Capture the cell that displays the provided text and extract its (X, Y) central coordinate. 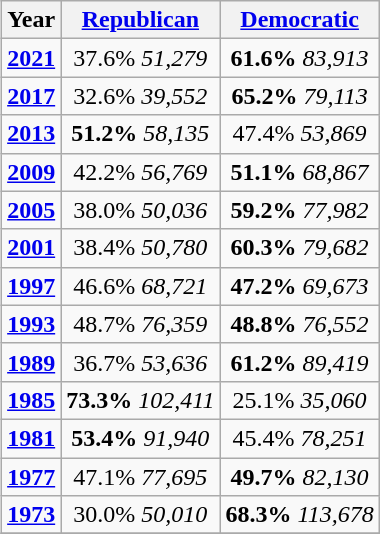
48.7% 76,359 (140, 324)
47.1% 77,695 (140, 477)
1977 (32, 477)
1989 (32, 362)
49.7% 82,130 (300, 477)
25.1% 35,060 (300, 400)
1985 (32, 400)
2017 (32, 96)
Democratic (300, 20)
47.2% 69,673 (300, 286)
61.2% 89,419 (300, 362)
1973 (32, 515)
Year (32, 20)
2009 (32, 172)
1981 (32, 438)
30.0% 50,010 (140, 515)
2005 (32, 210)
2021 (32, 58)
38.4% 50,780 (140, 248)
45.4% 78,251 (300, 438)
59.2% 77,982 (300, 210)
42.2% 56,769 (140, 172)
37.6% 51,279 (140, 58)
51.2% 58,135 (140, 134)
36.7% 53,636 (140, 362)
2001 (32, 248)
46.6% 68,721 (140, 286)
32.6% 39,552 (140, 96)
61.6% 83,913 (300, 58)
73.3% 102,411 (140, 400)
2013 (32, 134)
51.1% 68,867 (300, 172)
53.4% 91,940 (140, 438)
65.2% 79,113 (300, 96)
60.3% 79,682 (300, 248)
38.0% 50,036 (140, 210)
1997 (32, 286)
47.4% 53,869 (300, 134)
68.3% 113,678 (300, 515)
Republican (140, 20)
48.8% 76,552 (300, 324)
1993 (32, 324)
